Locate the cell with the specified text and output its [x, y] center coordinate. 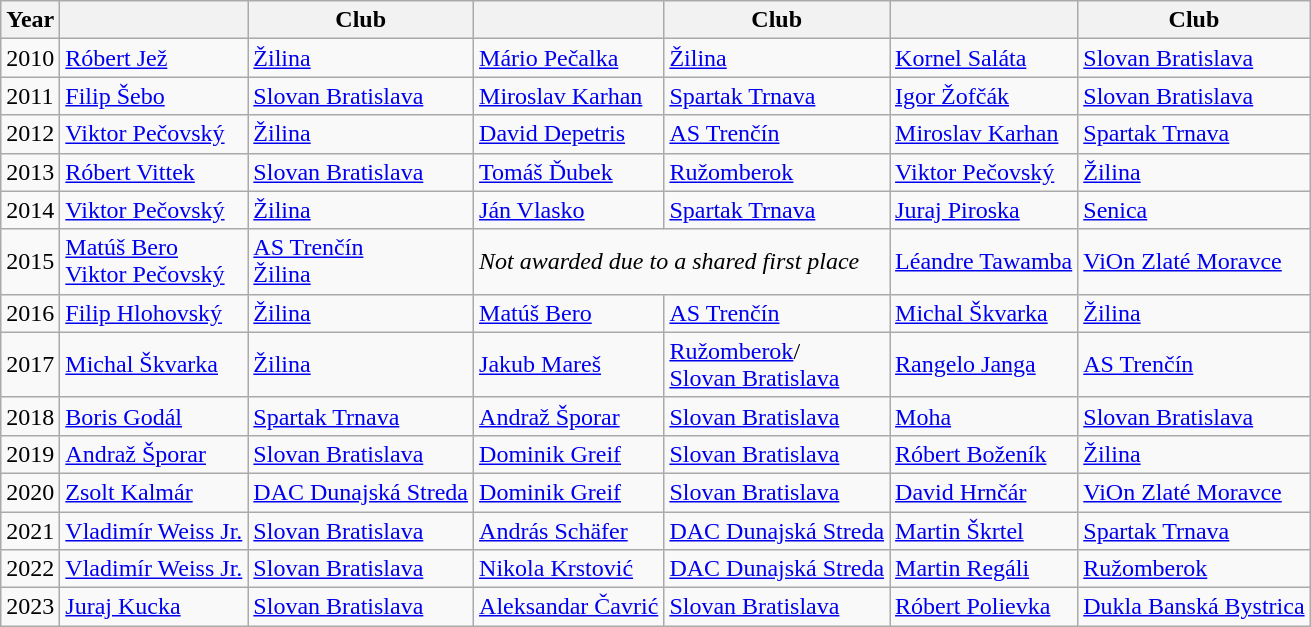
Matúš Bero Viktor Pečovský [154, 262]
2015 [30, 262]
Not awarded due to a shared first place [682, 262]
2021 [30, 531]
2017 [30, 364]
Senica [1194, 210]
Year [30, 20]
2013 [30, 172]
Léandre Tawamba [984, 262]
Róbert Polievka [984, 607]
Juraj Kucka [154, 607]
Róbert Boženík [984, 454]
AS TrenčínŽilina [361, 262]
David Hrnčár [984, 492]
Róbert Jež [154, 58]
Filip Hlohovský [154, 313]
Igor Žofčák [984, 96]
Martin Škrtel [984, 531]
Moha [984, 416]
Tomáš Ďubek [569, 172]
Zsolt Kalmár [154, 492]
Filip Šebo [154, 96]
Róbert Vittek [154, 172]
2014 [30, 210]
2010 [30, 58]
Boris Godál [154, 416]
Kornel Saláta [984, 58]
2023 [30, 607]
Ružomberok/Slovan Bratislava [777, 364]
Jakub Mareš [569, 364]
Aleksandar Čavrić [569, 607]
Nikola Krstović [569, 569]
Dukla Banská Bystrica [1194, 607]
Mário Pečalka [569, 58]
David Depetris [569, 134]
Ján Vlasko [569, 210]
Matúš Bero [569, 313]
2020 [30, 492]
2019 [30, 454]
2012 [30, 134]
András Schäfer [569, 531]
2022 [30, 569]
2018 [30, 416]
2016 [30, 313]
Rangelo Janga [984, 364]
Martin Regáli [984, 569]
2011 [30, 96]
Juraj Piroska [984, 210]
